From the cell containing the given text, extract its center point as [X, Y] coordinate. 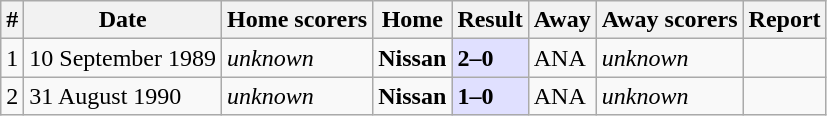
Away scorers [670, 20]
1–0 [490, 96]
Date [123, 20]
Home [412, 20]
Away [562, 20]
1 [12, 58]
Home scorers [298, 20]
Result [490, 20]
2 [12, 96]
Report [784, 20]
# [12, 20]
10 September 1989 [123, 58]
2–0 [490, 58]
31 August 1990 [123, 96]
